For the text-containing cell, return its midpoint in [X, Y] coordinate format. 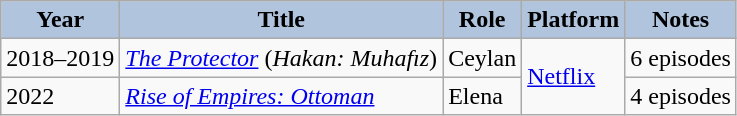
4 episodes [681, 96]
Role [482, 20]
2022 [60, 96]
Year [60, 20]
The Protector (Hakan: Muhafız) [282, 58]
Elena [482, 96]
2018–2019 [60, 58]
Netflix [574, 77]
Platform [574, 20]
Title [282, 20]
Rise of Empires: Ottoman [282, 96]
6 episodes [681, 58]
Ceylan [482, 58]
Notes [681, 20]
